Locate the cell with the specified text and output its [X, Y] center coordinate. 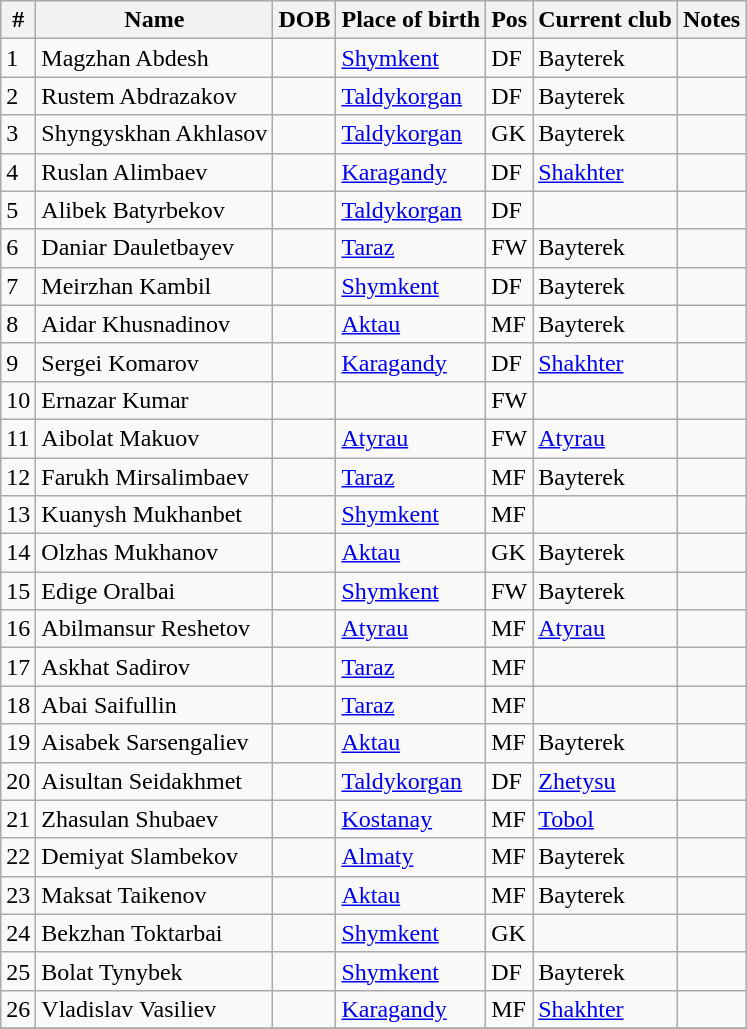
Kostanay [411, 819]
2 [18, 96]
Aisabek Sarsengaliev [154, 743]
8 [18, 324]
4 [18, 172]
14 [18, 553]
Edige Oralbai [154, 591]
6 [18, 248]
Askhat Sadirov [154, 667]
Ernazar Kumar [154, 400]
7 [18, 286]
16 [18, 629]
Maksat Taikenov [154, 895]
Meirzhan Kambil [154, 286]
13 [18, 515]
Sergei Komarov [154, 362]
Pos [510, 20]
Farukh Mirsalimbaev [154, 477]
Zhasulan Shubaev [154, 819]
Aibolat Makuov [154, 438]
12 [18, 477]
Alibek Batyrbekov [154, 210]
22 [18, 857]
9 [18, 362]
3 [18, 134]
Tobol [606, 819]
17 [18, 667]
# [18, 20]
Name [154, 20]
Aisultan Seidakhmet [154, 781]
Aidar Khusnadinov [154, 324]
Shyngyskhan Akhlasov [154, 134]
Rustem Abdrazakov [154, 96]
Almaty [411, 857]
18 [18, 705]
Kuanysh Mukhanbet [154, 515]
Bekzhan Toktarbai [154, 933]
20 [18, 781]
Abilmansur Reshetov [154, 629]
26 [18, 1009]
Current club [606, 20]
24 [18, 933]
1 [18, 58]
10 [18, 400]
Place of birth [411, 20]
Abai Saifullin [154, 705]
DOB [304, 20]
Notes [711, 20]
Vladislav Vasiliev [154, 1009]
11 [18, 438]
Demiyat Slambekov [154, 857]
Magzhan Abdesh [154, 58]
23 [18, 895]
Bolat Tynybek [154, 971]
Zhetysu [606, 781]
19 [18, 743]
Olzhas Mukhanov [154, 553]
15 [18, 591]
Ruslan Alimbaev [154, 172]
21 [18, 819]
Daniar Dauletbayev [154, 248]
5 [18, 210]
25 [18, 971]
